Determine the (x, y) coordinate at the center of the cell enclosing the given text.  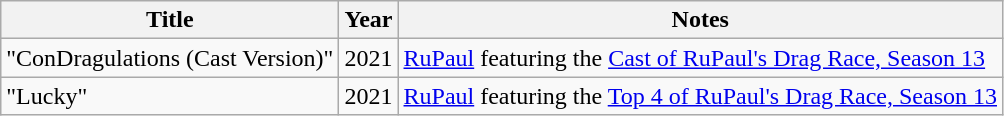
Title (170, 20)
RuPaul featuring the Top 4 of RuPaul's Drag Race, Season 13 (700, 96)
"Lucky" (170, 96)
RuPaul featuring the Cast of RuPaul's Drag Race, Season 13 (700, 58)
Year (368, 20)
"ConDragulations (Cast Version)" (170, 58)
Notes (700, 20)
